For the text-containing cell, return its midpoint in (x, y) coordinate format. 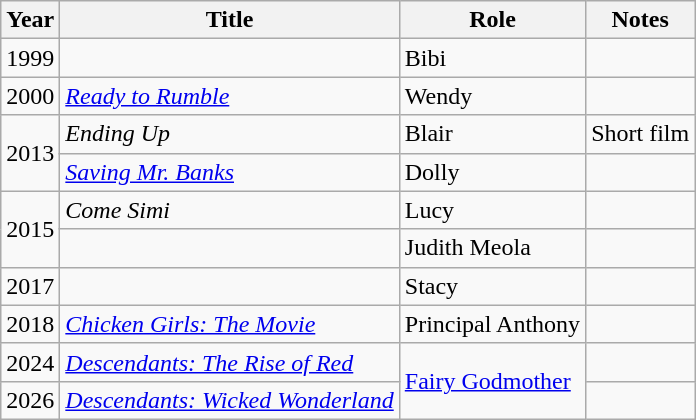
Lucy (492, 210)
Dolly (492, 172)
Short film (640, 134)
2024 (30, 362)
Title (230, 20)
2000 (30, 96)
Role (492, 20)
Wendy (492, 96)
Blair (492, 134)
Principal Anthony (492, 324)
Bibi (492, 58)
Fairy Godmother (492, 381)
Ending Up (230, 134)
2013 (30, 153)
Judith Meola (492, 248)
2017 (30, 286)
Come Simi (230, 210)
Stacy (492, 286)
2015 (30, 229)
Chicken Girls: The Movie (230, 324)
Descendants: Wicked Wonderland (230, 400)
Descendants: The Rise of Red (230, 362)
Year (30, 20)
2018 (30, 324)
1999 (30, 58)
Ready to Rumble (230, 96)
Saving Mr. Banks (230, 172)
Notes (640, 20)
2026 (30, 400)
